Scan for the cell matching the given text and deliver its [X, Y] coordinate at center. 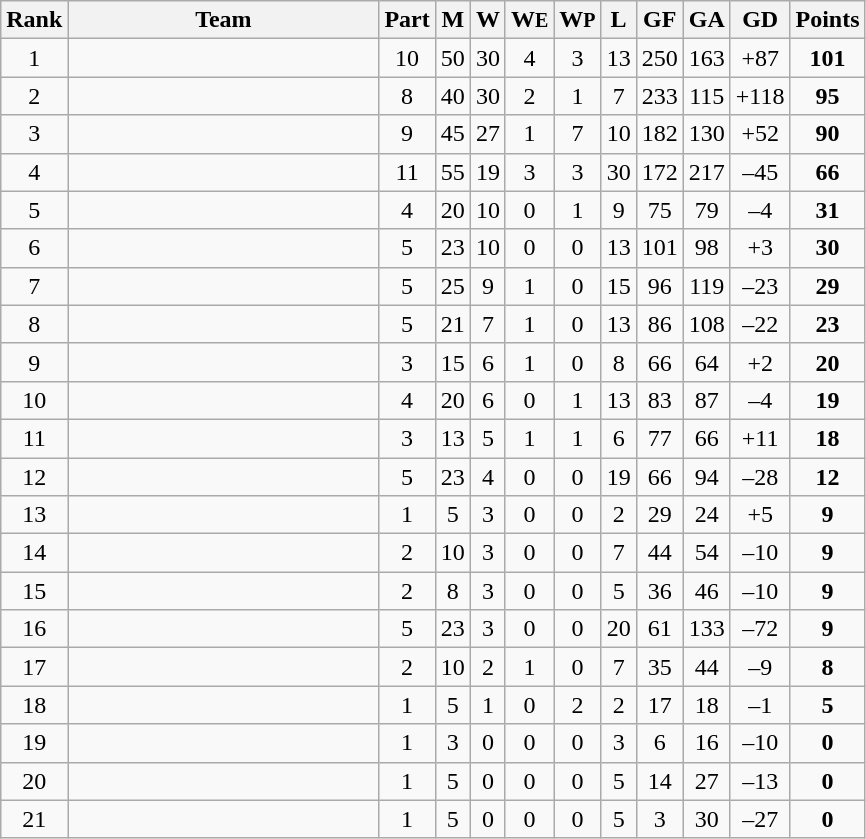
Part [407, 20]
31 [828, 210]
250 [660, 58]
24 [706, 515]
83 [660, 400]
45 [452, 134]
GA [706, 20]
95 [828, 96]
–23 [760, 286]
79 [706, 210]
35 [660, 667]
182 [660, 134]
36 [660, 591]
87 [706, 400]
75 [660, 210]
98 [706, 248]
+5 [760, 515]
GF [660, 20]
96 [660, 286]
Rank [34, 20]
Points [828, 20]
172 [660, 172]
55 [452, 172]
64 [706, 362]
–13 [760, 781]
GD [760, 20]
40 [452, 96]
61 [660, 629]
+118 [760, 96]
108 [706, 324]
Team [224, 20]
+52 [760, 134]
115 [706, 96]
50 [452, 58]
217 [706, 172]
–72 [760, 629]
–28 [760, 477]
119 [706, 286]
+11 [760, 438]
94 [706, 477]
W [488, 20]
WP [578, 20]
133 [706, 629]
77 [660, 438]
–1 [760, 705]
+3 [760, 248]
L [618, 20]
–45 [760, 172]
25 [452, 286]
86 [660, 324]
–22 [760, 324]
130 [706, 134]
90 [828, 134]
163 [706, 58]
–27 [760, 819]
233 [660, 96]
54 [706, 553]
46 [706, 591]
+87 [760, 58]
+2 [760, 362]
–9 [760, 667]
M [452, 20]
WE [529, 20]
